Detect which cell encompasses the target text, then output its (X, Y) center coordinate. 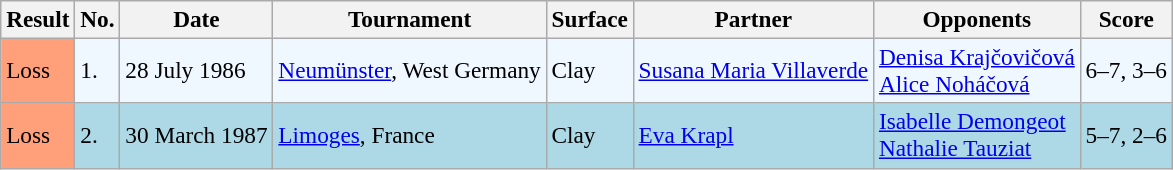
Eva Krapl (753, 136)
5–7, 2–6 (1126, 136)
28 July 1986 (196, 70)
Tournament (410, 19)
6–7, 3–6 (1126, 70)
1. (98, 70)
Score (1126, 19)
30 March 1987 (196, 136)
Denisa Krajčovičová Alice Noháčová (978, 70)
Result (38, 19)
2. (98, 136)
Surface (590, 19)
Opponents (978, 19)
Susana Maria Villaverde (753, 70)
Date (196, 19)
Partner (753, 19)
Limoges, France (410, 136)
Neumünster, West Germany (410, 70)
No. (98, 19)
Isabelle Demongeot Nathalie Tauziat (978, 136)
